Locate the cell with the specified text and output its (x, y) center coordinate. 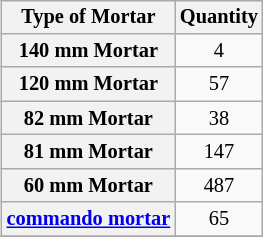
82 mm Mortar (88, 118)
Quantity (219, 17)
4 (219, 51)
Type of Mortar (88, 17)
57 (219, 84)
38 (219, 118)
commando mortar (88, 219)
60 mm Mortar (88, 185)
487 (219, 185)
81 mm Mortar (88, 152)
140 mm Mortar (88, 51)
65 (219, 219)
120 mm Mortar (88, 84)
147 (219, 152)
